Output the (x, y) coordinate of the center of the cell containing the given text.  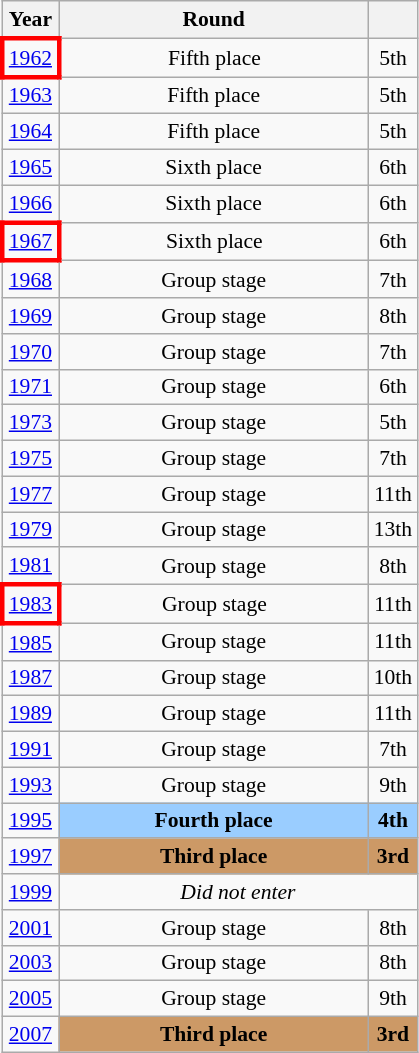
1999 (30, 892)
1997 (30, 857)
13th (394, 530)
1962 (30, 58)
1991 (30, 750)
1965 (30, 168)
1989 (30, 714)
1968 (30, 280)
1979 (30, 530)
1966 (30, 204)
Year (30, 20)
1977 (30, 494)
1971 (30, 387)
1964 (30, 132)
1993 (30, 785)
1973 (30, 423)
1963 (30, 96)
2001 (30, 928)
1981 (30, 566)
1970 (30, 352)
2005 (30, 999)
1983 (30, 604)
1985 (30, 642)
2003 (30, 963)
Did not enter (238, 892)
Round (214, 20)
1987 (30, 678)
4th (394, 821)
1975 (30, 459)
1967 (30, 242)
2007 (30, 1035)
10th (394, 678)
Fourth place (214, 821)
1995 (30, 821)
1969 (30, 316)
